Identify which cell holds the provided text, then report its [X, Y] central coordinate. 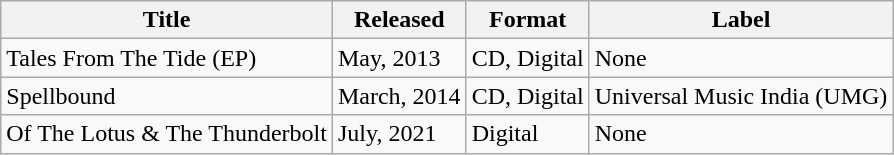
Universal Music India (UMG) [741, 96]
March, 2014 [399, 96]
Format [528, 20]
Tales From The Tide (EP) [167, 58]
Digital [528, 134]
July, 2021 [399, 134]
Released [399, 20]
May, 2013 [399, 58]
Title [167, 20]
Of The Lotus & The Thunderbolt [167, 134]
Spellbound [167, 96]
Label [741, 20]
